Identify which cell holds the provided text, then report its [X, Y] central coordinate. 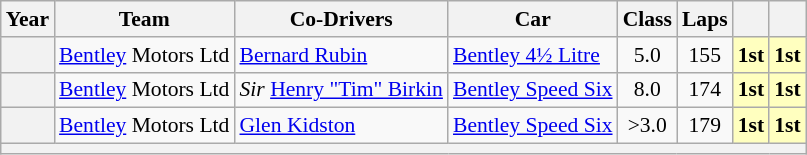
Car [533, 19]
Co-Drivers [340, 19]
5.0 [648, 55]
Team [144, 19]
Bentley 4½ Litre [533, 55]
174 [705, 90]
Bernard Rubin [340, 55]
Year [28, 19]
Glen Kidston [340, 126]
Class [648, 19]
Laps [705, 19]
155 [705, 55]
>3.0 [648, 126]
179 [705, 126]
Sir Henry "Tim" Birkin [340, 90]
8.0 [648, 90]
